Capture the cell that displays the provided text and extract its [X, Y] central coordinate. 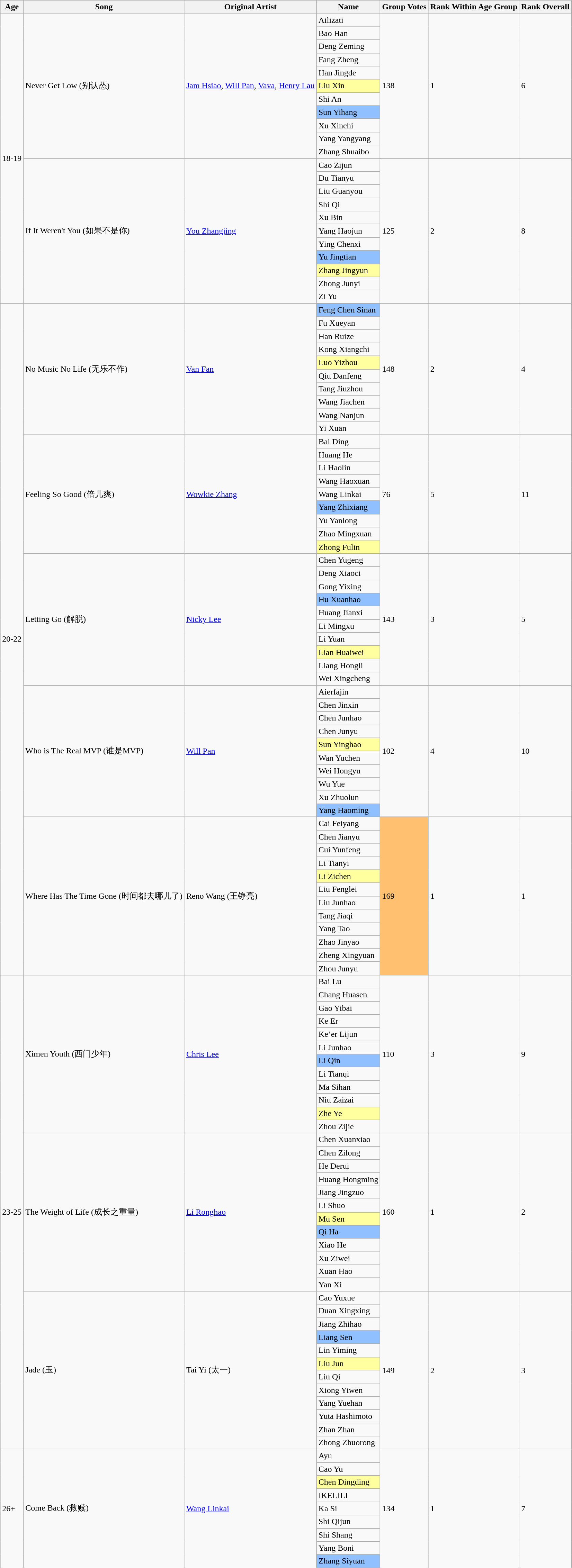
Yuta Hashimoto [348, 1416]
Huang Jianxi [348, 613]
Li Ronghao [250, 1212]
Du Tianyu [348, 178]
Zhang Siyuan [348, 1561]
Jam Hsiao, Will Pan, Vava, Henry Lau [250, 86]
Shi Qijun [348, 1522]
Yu Jingtian [348, 257]
Zi Yu [348, 297]
Feeling So Good (倍儿爽) [104, 494]
Cao Yu [348, 1469]
Zhong Junyi [348, 283]
The Weight of Life (成长之重量) [104, 1212]
Chen Xuanxiao [348, 1140]
Ka Si [348, 1508]
Chen Junhao [348, 718]
Fang Zheng [348, 60]
Wan Yuchen [348, 758]
23-25 [12, 1212]
Xu Xinchi [348, 125]
Fu Xueyan [348, 323]
Liu Guanyou [348, 191]
Lin Yiming [348, 1350]
Zheng Xingyuan [348, 955]
Aierfajin [348, 692]
Zhao Jinyao [348, 942]
Chris Lee [250, 1054]
Zhang Jingyun [348, 270]
20-22 [12, 639]
Wang Jiachen [348, 402]
Li Mingxu [348, 626]
Mu Sen [348, 1218]
76 [404, 494]
Cui Yunfeng [348, 850]
125 [404, 231]
IKELILI [348, 1495]
Chang Huasen [348, 995]
Li Zichen [348, 876]
Cao Zijun [348, 165]
143 [404, 619]
Ailizati [348, 20]
Letting Go (解脱) [104, 619]
Liang Sen [348, 1337]
Wowkie Zhang [250, 494]
Deng Zeming [348, 46]
Xiao He [348, 1245]
Wang Haoxuan [348, 481]
Group Votes [404, 7]
Xu Bin [348, 218]
Liu Jun [348, 1363]
Jiang Jingzuo [348, 1192]
Kong Xiangchi [348, 349]
169 [404, 896]
Chen Jinxin [348, 705]
Original Artist [250, 7]
Yang Haoming [348, 810]
Cai Feiyang [348, 824]
Where Has The Time Gone (时间都去哪儿了) [104, 896]
Xu Zhuolun [348, 797]
Li Haolin [348, 468]
If It Weren't You (如果不是你) [104, 231]
Shi Qi [348, 205]
Zhang Shuaibo [348, 152]
Wu Yue [348, 784]
Luo Yizhou [348, 362]
Lian Huaiwei [348, 652]
Niu Zaizai [348, 1100]
Ke’er Lijun [348, 1034]
Yang Boni [348, 1548]
160 [404, 1212]
Cao Yuxue [348, 1298]
Yang Yangyang [348, 138]
18-19 [12, 158]
Xu Ziwei [348, 1258]
Qi Ha [348, 1232]
Duan Xingxing [348, 1311]
Chen Junyu [348, 731]
No Music No Life (无乐不作) [104, 369]
Ma Sihan [348, 1087]
Qiu Danfeng [348, 375]
Bai Ding [348, 442]
Who is The Real MVP (谁是MVP) [104, 751]
Shi An [348, 99]
Ke Er [348, 1021]
Jade (玉) [104, 1370]
Liu Xin [348, 86]
Li Yuan [348, 639]
Wang Nanjun [348, 415]
Huang He [348, 455]
Li Qin [348, 1061]
Li Shuo [348, 1205]
You Zhangjing [250, 231]
He Derui [348, 1166]
Zhe Ye [348, 1113]
Bai Lu [348, 981]
Xuan Hao [348, 1271]
Name [348, 7]
Yi Xuan [348, 428]
Wei Hongyu [348, 771]
Sun Yinghao [348, 744]
Yang Tao [348, 929]
Deng Xiaoci [348, 573]
Liang Hongli [348, 665]
Zhao Mingxuan [348, 534]
Yang Yuehan [348, 1403]
Will Pan [250, 751]
Tang Jiaqi [348, 916]
Ximen Youth (西门少年) [104, 1054]
102 [404, 751]
Liu Junhao [348, 903]
149 [404, 1370]
Ayu [348, 1456]
Van Fan [250, 369]
Gao Yibai [348, 1008]
Chen Jianyu [348, 837]
26+ [12, 1509]
Tang Jiuzhou [348, 389]
Xiong Yiwen [348, 1390]
8 [545, 231]
Li Junhao [348, 1048]
Sun Yihang [348, 112]
Zhong Zhuorong [348, 1443]
Zhou Zijie [348, 1126]
Chen Zilong [348, 1153]
Han Ruize [348, 336]
Wei Xingcheng [348, 679]
Liu Qi [348, 1377]
Song [104, 7]
Zhong Fulin [348, 547]
Chen Yugeng [348, 560]
Ying Chenxi [348, 244]
Feng Chen Sinan [348, 310]
7 [545, 1509]
Come Back (救赎) [104, 1509]
Jiang Zhihao [348, 1324]
Zhan Zhan [348, 1430]
Hu Xuanhao [348, 600]
Rank Overall [545, 7]
Yang Haojun [348, 231]
Yan Xi [348, 1285]
148 [404, 369]
Gong Yixing [348, 587]
Rank Within Age Group [474, 7]
Li Tianyi [348, 863]
Yang Zhixiang [348, 507]
Yu Yanlong [348, 520]
6 [545, 86]
Never Get Low (别认怂) [104, 86]
Zhou Junyu [348, 968]
Bao Han [348, 33]
Age [12, 7]
Shi Shang [348, 1535]
138 [404, 86]
Liu Fenglei [348, 889]
Li Tianqi [348, 1074]
11 [545, 494]
Nicky Lee [250, 619]
Huang Hongming [348, 1179]
110 [404, 1054]
134 [404, 1509]
Reno Wang (王铮亮) [250, 896]
10 [545, 751]
Tai Yi (太一) [250, 1370]
9 [545, 1054]
Han Jingde [348, 73]
Chen Dingding [348, 1482]
